For the text-containing cell, return its midpoint in (X, Y) coordinate format. 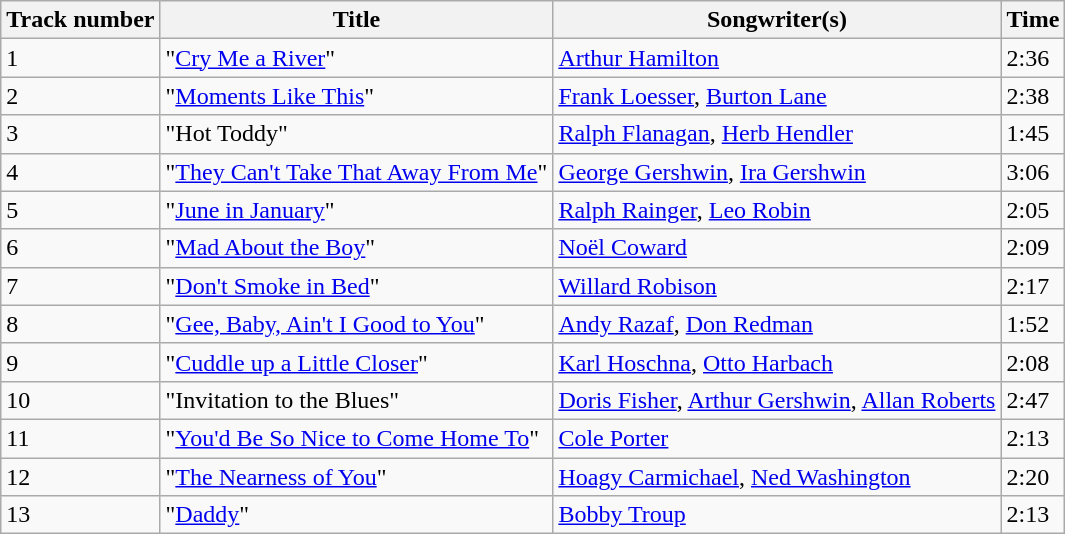
"Don't Smoke in Bed" (356, 286)
"Daddy" (356, 515)
2:08 (1033, 362)
1:45 (1033, 134)
8 (80, 324)
Karl Hoschna, Otto Harbach (777, 362)
"The Nearness of You" (356, 477)
13 (80, 515)
3 (80, 134)
2:09 (1033, 248)
11 (80, 438)
10 (80, 400)
Arthur Hamilton (777, 58)
Cole Porter (777, 438)
Doris Fisher, Arthur Gershwin, Allan Roberts (777, 400)
"They Can't Take That Away From Me" (356, 172)
"Cry Me a River" (356, 58)
"Invitation to the Blues" (356, 400)
"Cuddle up a Little Closer" (356, 362)
1:52 (1033, 324)
"You'd Be So Nice to Come Home To" (356, 438)
Andy Razaf, Don Redman (777, 324)
Time (1033, 20)
2:36 (1033, 58)
"Hot Toddy" (356, 134)
Willard Robison (777, 286)
7 (80, 286)
4 (80, 172)
Bobby Troup (777, 515)
2:20 (1033, 477)
2 (80, 96)
2:47 (1033, 400)
2:17 (1033, 286)
12 (80, 477)
Noël Coward (777, 248)
2:05 (1033, 210)
George Gershwin, Ira Gershwin (777, 172)
Songwriter(s) (777, 20)
3:06 (1033, 172)
Ralph Flanagan, Herb Hendler (777, 134)
"Gee, Baby, Ain't I Good to You" (356, 324)
Ralph Rainger, Leo Robin (777, 210)
"Mad About the Boy" (356, 248)
"June in January" (356, 210)
Title (356, 20)
6 (80, 248)
9 (80, 362)
5 (80, 210)
"Moments Like This" (356, 96)
Track number (80, 20)
2:38 (1033, 96)
1 (80, 58)
Frank Loesser, Burton Lane (777, 96)
Hoagy Carmichael, Ned Washington (777, 477)
